Identify which cell holds the provided text, then report its [X, Y] central coordinate. 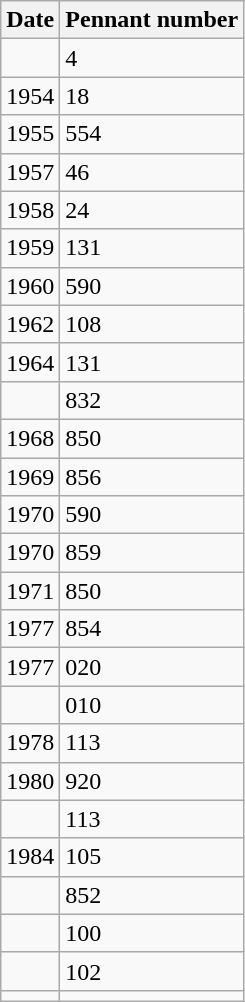
1962 [30, 324]
1957 [30, 172]
832 [152, 400]
1955 [30, 134]
102 [152, 971]
100 [152, 933]
4 [152, 58]
1954 [30, 96]
020 [152, 667]
24 [152, 210]
18 [152, 96]
1958 [30, 210]
1959 [30, 248]
1969 [30, 477]
1978 [30, 743]
852 [152, 895]
1964 [30, 362]
108 [152, 324]
1971 [30, 591]
1984 [30, 857]
856 [152, 477]
010 [152, 705]
859 [152, 553]
46 [152, 172]
1980 [30, 781]
854 [152, 629]
554 [152, 134]
1960 [30, 286]
105 [152, 857]
1968 [30, 438]
920 [152, 781]
Pennant number [152, 20]
Date [30, 20]
